Identify which cell holds the provided text, then report its [X, Y] central coordinate. 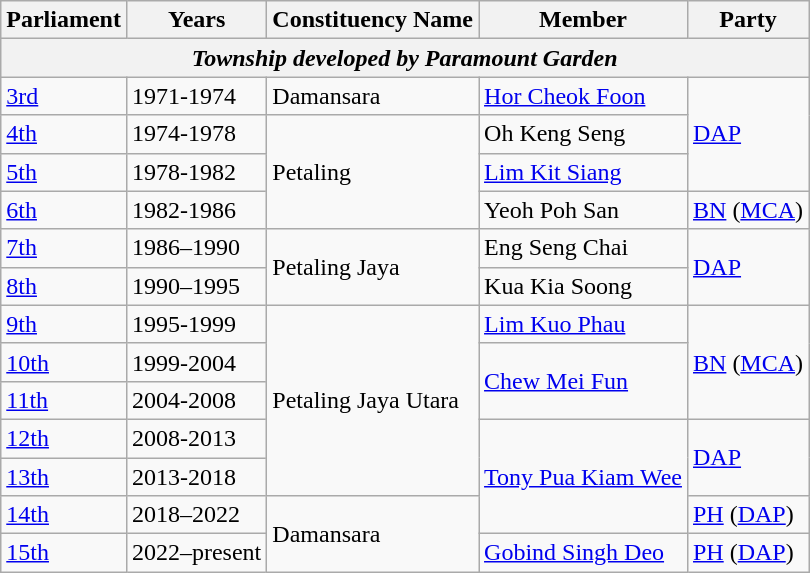
Kua Kia Soong [584, 286]
1971-1974 [196, 96]
1995-1999 [196, 324]
Lim Kit Siang [584, 172]
14th [64, 515]
Petaling [373, 172]
2018–2022 [196, 515]
10th [64, 362]
13th [64, 477]
8th [64, 286]
Party [748, 20]
Tony Pua Kiam Wee [584, 476]
Petaling Jaya Utara [373, 400]
9th [64, 324]
1999-2004 [196, 362]
1990–1995 [196, 286]
1986–1990 [196, 248]
7th [64, 248]
1978-1982 [196, 172]
Oh Keng Seng [584, 134]
5th [64, 172]
Petaling Jaya [373, 267]
1982-1986 [196, 210]
2008-2013 [196, 438]
Member [584, 20]
15th [64, 553]
2004-2008 [196, 400]
Township developed by Paramount Garden [405, 58]
2013-2018 [196, 477]
6th [64, 210]
Chew Mei Fun [584, 381]
3rd [64, 96]
Parliament [64, 20]
Eng Seng Chai [584, 248]
Hor Cheok Foon [584, 96]
4th [64, 134]
12th [64, 438]
Gobind Singh Deo [584, 553]
Yeoh Poh San [584, 210]
Years [196, 20]
Lim Kuo Phau [584, 324]
2022–present [196, 553]
11th [64, 400]
Constituency Name [373, 20]
1974-1978 [196, 134]
